Find where the given text appears and provide that cell's center as [x, y] coordinate. 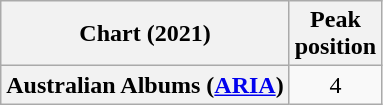
4 [335, 85]
Chart (2021) [145, 34]
Peakposition [335, 34]
Australian Albums (ARIA) [145, 85]
